Provide the [X, Y] coordinate of the cell's center where the given text is located.  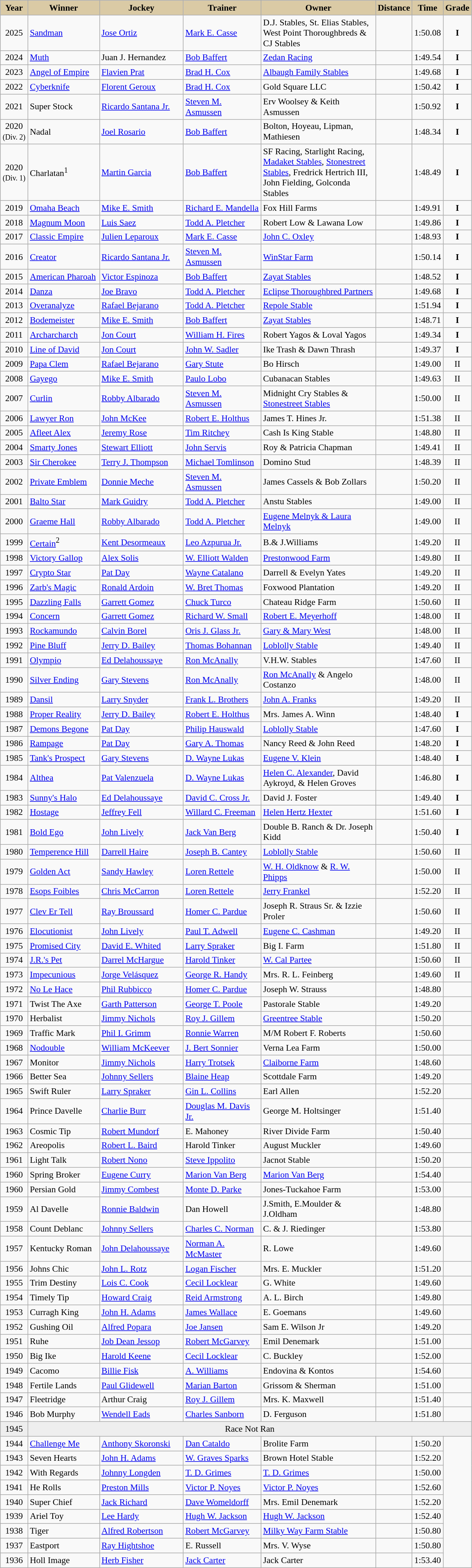
Jacnot Stable [318, 1160]
1958 [14, 1229]
Sandy Hawley [142, 872]
Charles C. Norman [222, 1229]
Count Deblanc [64, 1229]
1:48.52 [428, 277]
Eugene C. Cashman [318, 931]
1947 [14, 1400]
Bodemeister [64, 320]
1945 [14, 1429]
American Pharoah [64, 277]
Bold Ego [64, 833]
1:49.37 [428, 350]
Nancy Reed & John Reed [318, 744]
Johnny Longden [142, 1473]
Phil I. Grimm [142, 1033]
1943 [14, 1458]
Domino Stud [318, 462]
1965 [14, 1092]
1995 [14, 602]
Gold Square LLC [318, 87]
1976 [14, 931]
David J. Foster [318, 798]
Joseph B. Cantey [222, 852]
Blaine Heap [222, 1077]
SF Racing, Starlight Racing, Madaket Stables, Stonestreet Stables, Fredrick Hertrich III, John Fielding, Golconda Stables [318, 173]
2015 [14, 277]
2006 [14, 418]
Tim Ritchey [222, 433]
1:53.40 [428, 1560]
1968 [14, 1048]
2011 [14, 335]
Helen Hertz Hexter [318, 812]
Mrs. James A. Winn [318, 715]
Pastorale Stable [318, 1004]
Prestonwood Farm [318, 558]
Richard W. Small [222, 616]
Lee Hardy [142, 1516]
1:50.42 [428, 87]
1962 [14, 1146]
2007 [14, 399]
Verna Lea Farm [318, 1048]
Jeffrey Fell [142, 812]
Balto Star [64, 502]
1:53.00 [428, 1189]
Jones-Tuckahoe Farm [318, 1189]
Erv Woolsey & Keith Asmussen [318, 106]
Year [14, 8]
Charlatan1 [64, 173]
1990 [14, 680]
Monitor [64, 1063]
Jose Ortiz [142, 33]
Juan J. Hernandez [142, 58]
1977 [14, 911]
Concern [64, 616]
Eugene Melnyk & Laura Melnyk [318, 521]
1986 [14, 744]
2019 [14, 208]
1954 [14, 1298]
August Muckler [318, 1146]
1946 [14, 1415]
Eugene Curry [142, 1175]
Winner [64, 8]
Eastport [64, 1546]
John A. Franks [318, 700]
B.& J.Williams [318, 543]
M/M Robert F. Roberts [318, 1033]
1953 [14, 1313]
1997 [14, 573]
1:49.41 [428, 448]
Jimmy Combest [142, 1189]
William McKeever [142, 1048]
Sir Cherokee [64, 462]
1998 [14, 558]
Eugene V. Klein [318, 758]
1985 [14, 758]
Philip Hauswald [222, 729]
Joseph W. Strauss [318, 990]
D.J. Stables, St. Elias Stables, West Point Thoroughbreds & CJ Stables [318, 33]
2004 [14, 448]
1:54.60 [428, 1371]
Zedan Racing [318, 58]
Robert L. Baird [142, 1146]
G. White [318, 1283]
1:50.08 [428, 33]
Joe Bravo [142, 291]
Midnight Cry Stables & Stonestreet Stables [318, 399]
Cacomo [64, 1371]
WinStar Farm [318, 257]
1980 [14, 852]
Milky Way Farm Stable [318, 1531]
2012 [14, 320]
Herb Fisher [142, 1560]
Paulo Lobo [222, 379]
A. L. Birch [318, 1298]
1992 [14, 646]
W. Graves Sparks [222, 1458]
Endovina & Kontos [318, 1371]
John Delahoussaye [142, 1249]
1984 [14, 778]
1940 [14, 1502]
1:52.60 [428, 1487]
2000 [14, 521]
1989 [14, 700]
Kent Desormeaux [142, 543]
James T. Hines Jr. [318, 418]
J. Bert Sonnier [222, 1048]
Steve Ippolito [222, 1160]
1:49.86 [428, 223]
Jerry Frankel [318, 891]
George R. Handy [222, 975]
Anthony Skoronski [142, 1444]
2003 [14, 462]
W. Cal Partee [318, 960]
Demons Begone [64, 729]
Paul T. Adwell [222, 931]
Chateau Ridge Farm [318, 602]
Jack Richard [142, 1502]
Willard C. Freeman [222, 812]
1961 [14, 1160]
Tiger [64, 1531]
Gary & Mary West [318, 631]
Silver Ending [64, 680]
Repole Stable [318, 306]
Arthur Craig [142, 1400]
1:48.93 [428, 237]
Grade [457, 8]
Ruhe [64, 1342]
Roy & Patricia Chapman [318, 448]
Gary Stute [222, 364]
Robert Mundorf [142, 1131]
Harry Trotsek [222, 1063]
Race Not Ran [249, 1429]
1963 [14, 1131]
Richard E. Mandella [222, 208]
Rockamundo [64, 631]
Frank L. Brothers [222, 700]
1:49.34 [428, 335]
Pine Bluff [64, 646]
Pat Valenzuela [142, 778]
J.Smith, E.Moulder & J.Oldham [318, 1209]
1957 [14, 1249]
Timely Tip [64, 1298]
Ron McAnally & Angelo Costanzo [318, 680]
Harold Keene [142, 1356]
Scottdale Farm [318, 1077]
1967 [14, 1063]
Jeremy Rose [142, 433]
2001 [14, 502]
Florent Geroux [142, 87]
William H. Fires [222, 335]
Olympio [64, 660]
Hostage [64, 812]
Helen C. Alexander, David Aykroyd, & Helen Groves [318, 778]
Marian Barton [222, 1385]
Joel Rosario [142, 132]
1942 [14, 1473]
1982 [14, 812]
1:52.00 [428, 1356]
Mark Guidry [142, 502]
Smarty Jones [64, 448]
Super Stock [64, 106]
Brown Hotel Stable [318, 1458]
Areopolis [64, 1146]
Mrs. K. Maxwell [318, 1400]
Trim Destiny [64, 1283]
D. Ferguson [318, 1415]
George M. Holtsinger [318, 1112]
Julien Leparoux [142, 237]
1994 [14, 616]
John Servis [222, 448]
Donnie Meche [142, 482]
Johns Chic [64, 1269]
Wayne Catalano [222, 573]
1955 [14, 1283]
1:49.91 [428, 208]
River Divide Farm [318, 1131]
2024 [14, 58]
1:48.34 [428, 132]
Emil Denemark [318, 1342]
E. Russell [222, 1546]
W. Elliott Walden [222, 558]
Norman A. McMaster [222, 1249]
Curlin [64, 399]
Curragh King [64, 1313]
1966 [14, 1077]
Mrs. E. Muckler [318, 1269]
John McKee [142, 418]
1988 [14, 715]
Joseph R. Straus Sr. & Izzie Proler [318, 911]
Flavien Prat [142, 72]
Phil Rubbicco [142, 990]
Alfred Popara [142, 1327]
Super Chief [64, 1502]
1:48.49 [428, 173]
Sunny's Halo [64, 798]
2009 [14, 364]
Howard Craig [142, 1298]
1959 [14, 1209]
Sam E. Wilson Jr [318, 1327]
Classic Empire [64, 237]
Swift Ruler [64, 1092]
Gushing Oil [64, 1327]
John C. Oxley [318, 237]
Dazzling Falls [64, 602]
Rampage [64, 744]
1938 [14, 1531]
Certain2 [64, 543]
Gayego [64, 379]
2018 [14, 223]
R. Lowe [318, 1249]
Afleet Alex [64, 433]
2014 [14, 291]
1971 [14, 1004]
Greentree Stable [318, 1019]
Victory Gallop [64, 558]
David C. Cross Jr. [222, 798]
Job Dean Jessop [142, 1342]
2010 [14, 350]
1:48.20 [428, 744]
1:51.94 [428, 306]
Thomas Bohannan [222, 646]
Dan Cataldo [222, 1444]
1996 [14, 587]
James Cassels & Bob Zollars [318, 482]
Private Emblem [64, 482]
Gin L. Collins [222, 1092]
J.R.'s Pet [64, 960]
2008 [14, 379]
Stewart Elliott [142, 448]
Archarcharch [64, 335]
Jockey [142, 8]
Earl Allen [318, 1092]
Graeme Hall [64, 521]
2022 [14, 87]
Promised City [64, 946]
Fox Hill Farms [318, 208]
Joe Jansen [222, 1327]
Billie Fisk [142, 1371]
Albaugh Family Stables [318, 72]
Holl Image [64, 1560]
Challenge Me [64, 1444]
Big I. Farm [318, 946]
Persian Gold [64, 1189]
1:48.71 [428, 320]
Traffic Mark [64, 1033]
V.H.W. Stables [318, 660]
Double B. Ranch & Dr. Joseph Kidd [318, 833]
Nadal [64, 132]
Brolite Farm [318, 1444]
1951 [14, 1342]
Al Davelle [64, 1209]
Seven Hearts [64, 1458]
Alfred Robertson [142, 1531]
Lois C. Cook [142, 1283]
1939 [14, 1516]
1:49.54 [428, 58]
1978 [14, 891]
1993 [14, 631]
Spring Broker [64, 1175]
Chris McCarron [142, 891]
1:51.20 [428, 1269]
He Rolls [64, 1487]
Darrel McHargue [142, 960]
2013 [14, 306]
1975 [14, 946]
1:48.60 [428, 1063]
1:49.63 [428, 379]
Esops Foibles [64, 891]
Claiborne Farm [318, 1063]
1948 [14, 1385]
Omaha Beach [64, 208]
1936 [14, 1560]
C. & J. Riedinger [318, 1229]
1937 [14, 1546]
Mrs. V. Wyse [318, 1546]
Alex Solis [142, 558]
Bolton, Hoyeau, Lipman, Mathiesen [318, 132]
1:51.60 [428, 812]
John L. Rotz [142, 1269]
Light Talk [64, 1160]
Oris J. Glass Jr. [222, 631]
Darrell & Evelyn Yates [318, 573]
1979 [14, 872]
Dan Howell [222, 1209]
1:50.14 [428, 257]
Twist The Axe [64, 1004]
Luis Saez [142, 223]
Creator [64, 257]
2017 [14, 237]
Charlie Burr [142, 1112]
Paul Glidewell [142, 1385]
Kentucky Roman [64, 1249]
Distance [393, 8]
Ronnie Baldwin [142, 1209]
1981 [14, 833]
1:50.92 [428, 106]
Preston Mills [142, 1487]
Anstu Stables [318, 502]
Cyberknife [64, 87]
Reid Armstrong [222, 1298]
1964 [14, 1112]
Nodouble [64, 1048]
Overanalyze [64, 306]
1:54.40 [428, 1175]
Chuck Turco [222, 602]
Dansil [64, 700]
Michael Tomlinson [222, 462]
Grissom & Sherman [318, 1385]
Robert Yagos & Loval Yagos [318, 335]
Ariel Toy [64, 1516]
Bob Murphy [64, 1415]
1991 [14, 660]
1:51.38 [428, 418]
1969 [14, 1033]
Ronald Ardoin [142, 587]
Cosmic Tip [64, 1131]
Time [428, 8]
1941 [14, 1487]
Monte D. Parke [222, 1189]
Impecunious [64, 975]
W. H. Oldknow & R. W. Phipps [318, 872]
Angel of Empire [64, 72]
Victor Espinoza [142, 277]
Crypto Star [64, 573]
1987 [14, 729]
1974 [14, 960]
Larry Snyder [142, 700]
Mrs. R. L. Feinberg [318, 975]
Ike Trash & Dawn Thrash [318, 350]
1983 [14, 798]
Robert Nono [142, 1160]
Golden Act [64, 872]
Big Ike [64, 1356]
James Wallace [222, 1313]
Wendell Eads [142, 1415]
Papa Clem [64, 364]
1950 [14, 1356]
Line of David [64, 350]
A. Williams [222, 1371]
1944 [14, 1444]
Lawyer Ron [64, 418]
Althea [64, 778]
Magnum Moon [64, 223]
W. Bret Thomas [222, 587]
Temperence Hill [64, 852]
Mrs. Emil Denemark [318, 1502]
Terry J. Thompson [142, 462]
Better Sea [64, 1077]
Fertile Lands [64, 1385]
Proper Reality [64, 715]
2016 [14, 257]
2005 [14, 433]
With Regards [64, 1473]
Muth [64, 58]
Cubanacan Stables [318, 379]
Dave Womeldorff [222, 1502]
Logan Fischer [222, 1269]
Fleetridge [64, 1400]
2021 [14, 106]
Garth Patterson [142, 1004]
Douglas M. Davis Jr. [222, 1112]
Cash Is King Stable [318, 433]
Clev Er Tell [64, 911]
1970 [14, 1019]
C. Buckley [318, 1356]
Jack Van Berg [222, 833]
Eclipse Thoroughbred Partners [318, 291]
Robert E. Meyerhoff [318, 616]
1972 [14, 990]
Danza [64, 291]
2020(Div. 1) [14, 173]
Gary A. Thomas [222, 744]
Leo Azpurua Jr. [222, 543]
John W. Sadler [222, 350]
Sandman [64, 33]
Herbalist [64, 1019]
2023 [14, 72]
E. Goemans [318, 1313]
1:48.39 [428, 462]
2020(Div. 2) [14, 132]
1999 [14, 543]
Bo Hirsch [318, 364]
Zarb's Magic [64, 587]
2002 [14, 482]
Ronnie Warren [222, 1033]
Elocutionist [64, 931]
Darrell Haire [142, 852]
Ray Broussard [142, 911]
1:52.40 [428, 1516]
Calvin Borel [142, 631]
Trainer [222, 8]
David E. Whited [142, 946]
Jorge Velásquez [142, 975]
1973 [14, 975]
George T. Poole [222, 1004]
Ray Hightshoe [142, 1546]
E. Mahoney [222, 1131]
Martin Garcia [142, 173]
Charles Sanborn [222, 1415]
1949 [14, 1371]
1:53.80 [428, 1229]
1:46.80 [428, 778]
No Le Hace [64, 990]
2025 [14, 33]
1956 [14, 1269]
1952 [14, 1327]
Owner [318, 8]
Tank's Prospect [64, 758]
Prince Davelle [64, 1112]
Foxwood Plantation [318, 587]
Robert Low & Lawana Low [318, 223]
